Detect which cell encompasses the target text, then output its [X, Y] center coordinate. 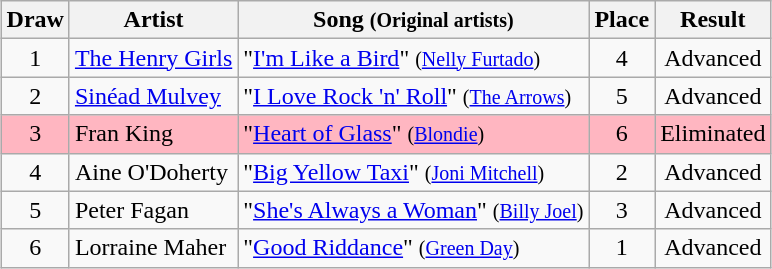
Draw [35, 20]
"Big Yellow Taxi" (Joni Mitchell) [414, 172]
The Henry Girls [153, 58]
Lorraine Maher [153, 248]
Result [713, 20]
Eliminated [713, 134]
"Heart of Glass" (Blondie) [414, 134]
Sinéad Mulvey [153, 96]
Song (Original artists) [414, 20]
Fran King [153, 134]
Place [622, 20]
Artist [153, 20]
"I'm Like a Bird" (Nelly Furtado) [414, 58]
"Good Riddance" (Green Day) [414, 248]
Aine O'Doherty [153, 172]
"She's Always a Woman" (Billy Joel) [414, 210]
"I Love Rock 'n' Roll" (The Arrows) [414, 96]
Peter Fagan [153, 210]
